Pinpoint the cell where the given text exists, returning its [X, Y] midpoint coordinate. 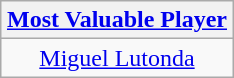
Most Valuable Player [116, 20]
Miguel Lutonda [116, 58]
